Return the (X, Y) coordinate for the center point of the cell that contains the specified text.  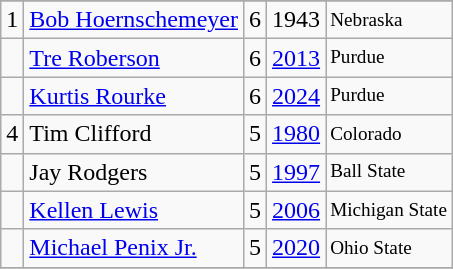
1 (12, 20)
1980 (296, 134)
Michigan State (389, 210)
Nebraska (389, 20)
2024 (296, 96)
Ball State (389, 172)
2006 (296, 210)
Tim Clifford (134, 134)
Ohio State (389, 248)
Michael Penix Jr. (134, 248)
Bob Hoernschemeyer (134, 20)
Tre Roberson (134, 58)
2020 (296, 248)
Kurtis Rourke (134, 96)
4 (12, 134)
1997 (296, 172)
1943 (296, 20)
Jay Rodgers (134, 172)
Kellen Lewis (134, 210)
Colorado (389, 134)
2013 (296, 58)
